Extract the [x, y] coordinate from the center of the cell holding the provided text.  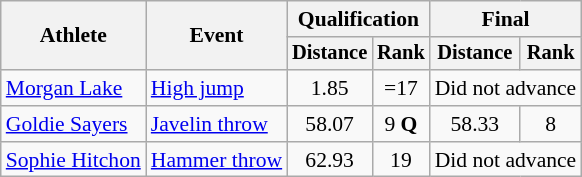
Javelin throw [216, 124]
Qualification [358, 19]
High jump [216, 88]
9 Q [401, 124]
Did not advance [506, 88]
Athlete [74, 36]
Final [506, 19]
8 [550, 124]
1.85 [330, 88]
58.33 [475, 124]
=17 [401, 88]
58.07 [330, 124]
Morgan Lake [74, 88]
Goldie Sayers [74, 124]
Event [216, 36]
